Search for the cell housing the specified text and yield its (x, y) center coordinate. 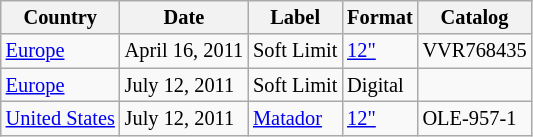
United States (60, 118)
VVR768435 (475, 51)
Format (380, 17)
April 16, 2011 (184, 51)
Catalog (475, 17)
Label (295, 17)
Digital (380, 85)
Country (60, 17)
Matador (295, 118)
Date (184, 17)
OLE-957-1 (475, 118)
